Return the [X, Y] coordinate for the center point of the cell that contains the specified text.  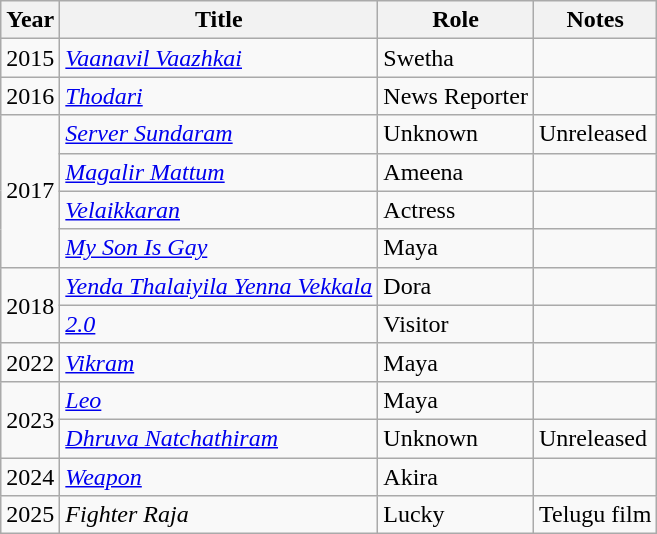
2.0 [219, 324]
Visitor [456, 324]
Dora [456, 286]
Weapon [219, 477]
Dhruva Natchathiram [219, 438]
Fighter Raja [219, 515]
2018 [30, 305]
Magalir Mattum [219, 172]
Velaikkaran [219, 210]
2023 [30, 419]
Role [456, 20]
Swetha [456, 58]
Leo [219, 400]
Vikram [219, 362]
Notes [594, 20]
Yenda Thalaiyila Yenna Vekkala [219, 286]
Akira [456, 477]
2016 [30, 96]
Vaanavil Vaazhkai [219, 58]
Year [30, 20]
Thodari [219, 96]
Ameena [456, 172]
Telugu film [594, 515]
News Reporter [456, 96]
2017 [30, 191]
2022 [30, 362]
2025 [30, 515]
2015 [30, 58]
Actress [456, 210]
Lucky [456, 515]
2024 [30, 477]
Server Sundaram [219, 134]
Title [219, 20]
My Son Is Gay [219, 248]
